Search for the cell housing the specified text and yield its [x, y] center coordinate. 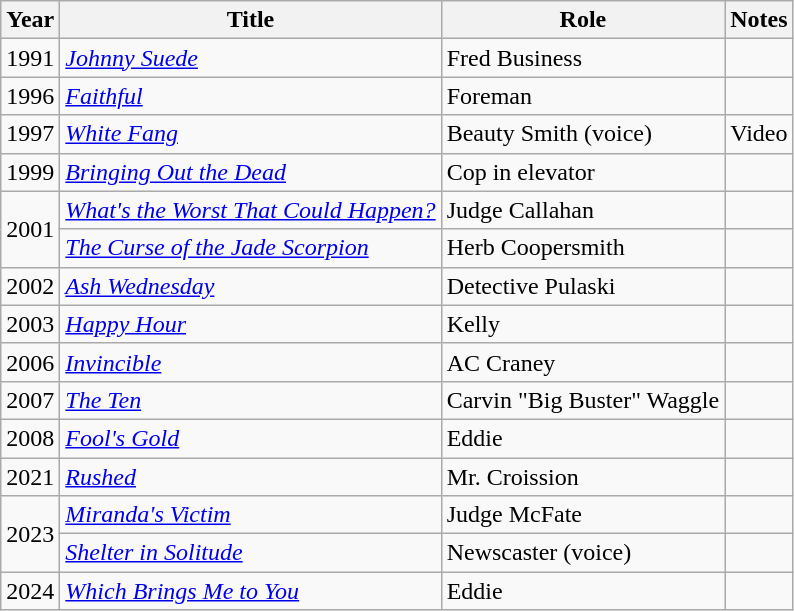
The Curse of the Jade Scorpion [250, 248]
Rushed [250, 477]
Fool's Gold [250, 438]
Notes [759, 20]
Role [583, 20]
Detective Pulaski [583, 286]
2007 [30, 400]
Judge McFate [583, 515]
Fred Business [583, 58]
Faithful [250, 96]
Herb Coopersmith [583, 248]
Bringing Out the Dead [250, 172]
Kelly [583, 324]
Ash Wednesday [250, 286]
2001 [30, 229]
1997 [30, 134]
Video [759, 134]
AC Craney [583, 362]
Happy Hour [250, 324]
Which Brings Me to You [250, 591]
Cop in elevator [583, 172]
Year [30, 20]
2008 [30, 438]
Miranda's Victim [250, 515]
White Fang [250, 134]
2023 [30, 534]
Johnny Suede [250, 58]
Title [250, 20]
2003 [30, 324]
1999 [30, 172]
Shelter in Solitude [250, 553]
2006 [30, 362]
1996 [30, 96]
Newscaster (voice) [583, 553]
Invincible [250, 362]
The Ten [250, 400]
Foreman [583, 96]
2021 [30, 477]
2024 [30, 591]
Carvin "Big Buster" Waggle [583, 400]
Mr. Croission [583, 477]
2002 [30, 286]
Judge Callahan [583, 210]
Beauty Smith (voice) [583, 134]
1991 [30, 58]
What's the Worst That Could Happen? [250, 210]
